Return [X, Y] of the center of cell containing provided text 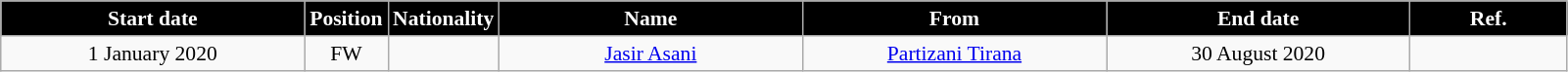
30 August 2020 [1259, 54]
Partizani Tirana [954, 54]
Position [347, 18]
1 January 2020 [153, 54]
Jasir Asani [650, 54]
Start date [153, 18]
Nationality [443, 18]
End date [1259, 18]
Name [650, 18]
FW [347, 54]
From [954, 18]
Ref. [1489, 18]
